For the text-containing cell, return its midpoint in [X, Y] coordinate format. 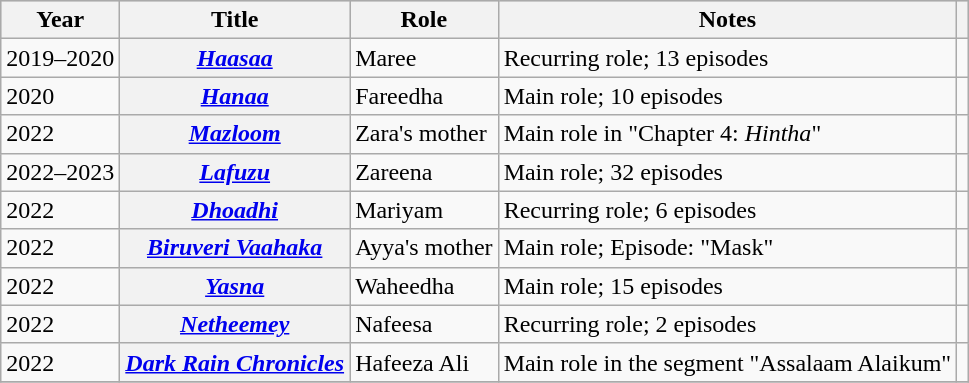
Haasaa [235, 58]
Recurring role; 6 episodes [728, 210]
Main role in "Chapter 4: Hintha" [728, 134]
Netheemey [235, 324]
Main role; 15 episodes [728, 286]
Mariyam [424, 210]
Biruveri Vaahaka [235, 248]
Year [60, 20]
Yasna [235, 286]
Hafeeza Ali [424, 362]
2019–2020 [60, 58]
Main role; 10 episodes [728, 96]
2020 [60, 96]
Title [235, 20]
Ayya's mother [424, 248]
Notes [728, 20]
Zara's mother [424, 134]
Zareena [424, 172]
Recurring role; 2 episodes [728, 324]
Dark Rain Chronicles [235, 362]
Main role; 32 episodes [728, 172]
Main role in the segment "Assalaam Alaikum" [728, 362]
Hanaa [235, 96]
Role [424, 20]
Maree [424, 58]
Nafeesa [424, 324]
Main role; Episode: "Mask" [728, 248]
Recurring role; 13 episodes [728, 58]
Mazloom [235, 134]
Fareedha [424, 96]
Dhoadhi [235, 210]
2022–2023 [60, 172]
Waheedha [424, 286]
Lafuzu [235, 172]
